Extract the (X, Y) coordinate from the center of the cell holding the provided text.  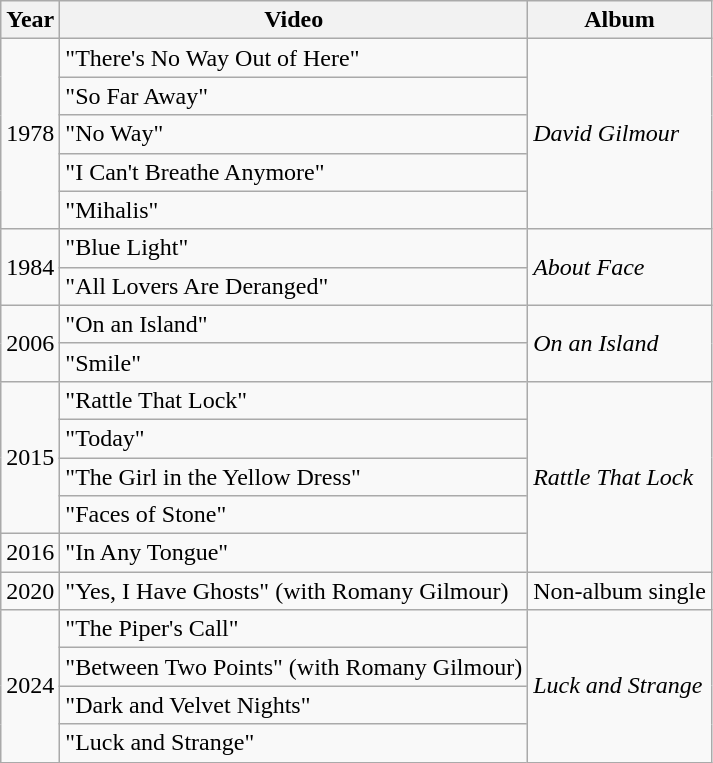
2016 (30, 553)
David Gilmour (620, 134)
2015 (30, 457)
"Between Two Points" (with Romany Gilmour) (294, 667)
2024 (30, 686)
"The Girl in the Yellow Dress" (294, 477)
About Face (620, 267)
"No Way" (294, 134)
Non-album single (620, 591)
Video (294, 20)
"Blue Light" (294, 248)
On an Island (620, 343)
"Dark and Velvet Nights" (294, 705)
Year (30, 20)
"The Piper's Call" (294, 629)
Album (620, 20)
Rattle That Lock (620, 476)
"In Any Tongue" (294, 553)
"All Lovers Are Deranged" (294, 286)
"Smile" (294, 362)
"Rattle That Lock" (294, 400)
"On an Island" (294, 324)
1978 (30, 134)
"There's No Way Out of Here" (294, 58)
"So Far Away" (294, 96)
"Faces of Stone" (294, 515)
"Today" (294, 438)
"Luck and Strange" (294, 743)
Luck and Strange (620, 686)
2020 (30, 591)
"I Can't Breathe Anymore" (294, 172)
"Mihalis" (294, 210)
"Yes, I Have Ghosts" (with Romany Gilmour) (294, 591)
2006 (30, 343)
1984 (30, 267)
